Return [x, y] of the center of cell containing provided text 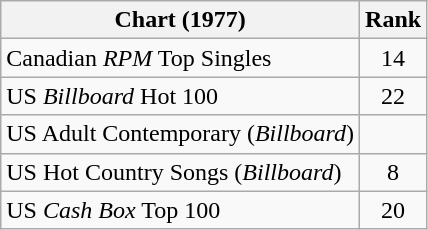
Chart (1977) [180, 20]
22 [394, 96]
US Billboard Hot 100 [180, 96]
20 [394, 210]
14 [394, 58]
US Adult Contemporary (Billboard) [180, 134]
8 [394, 172]
Canadian RPM Top Singles [180, 58]
US Cash Box Top 100 [180, 210]
US Hot Country Songs (Billboard) [180, 172]
Rank [394, 20]
